Detect which cell encompasses the target text, then output its (x, y) center coordinate. 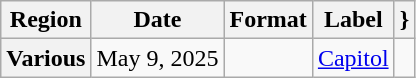
Date (158, 20)
Label (353, 20)
} (404, 20)
Various (46, 58)
Region (46, 20)
Capitol (353, 58)
May 9, 2025 (158, 58)
Format (268, 20)
